Identify which cell holds the provided text, then report its (x, y) central coordinate. 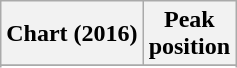
Chart (2016) (72, 34)
Peakposition (189, 34)
